From the cell containing the given text, extract its center point as [X, Y] coordinate. 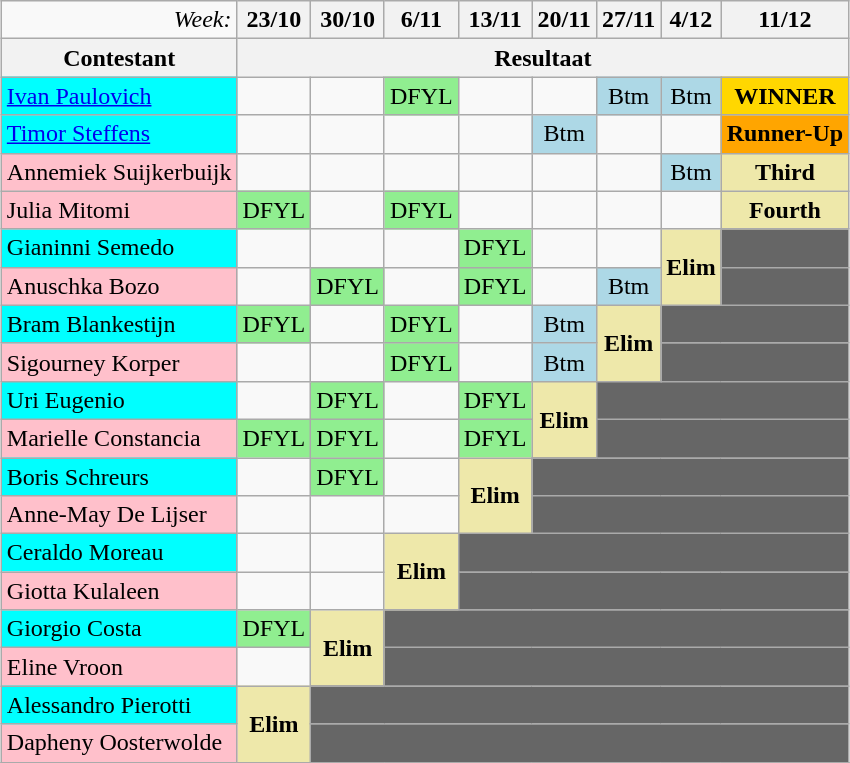
4/12 [691, 20]
Julia Mitomi [119, 210]
Timor Steffens [119, 134]
Boris Schreurs [119, 477]
Alessandro Pierotti [119, 705]
Contestant [119, 58]
WINNER [785, 96]
Dapheny Oosterwolde [119, 743]
Bram Blankestijn [119, 324]
6/11 [421, 20]
27/11 [628, 20]
13/11 [495, 20]
Marielle Constancia [119, 438]
Ivan Paulovich [119, 96]
Week: [119, 20]
Giotta Kulaleen [119, 591]
Eline Vroon [119, 667]
Runner-Up [785, 134]
Resultaat [543, 58]
30/10 [348, 20]
23/10 [274, 20]
Anuschka Bozo [119, 286]
Third [785, 172]
Uri Eugenio [119, 400]
Annemiek Suijkerbuijk [119, 172]
Anne-May De Lijser [119, 515]
Giorgio Costa [119, 629]
20/11 [564, 20]
Fourth [785, 210]
Gianinni Semedo [119, 248]
Sigourney Korper [119, 362]
11/12 [785, 20]
Ceraldo Moreau [119, 553]
